Search for the cell housing the specified text and yield its [x, y] center coordinate. 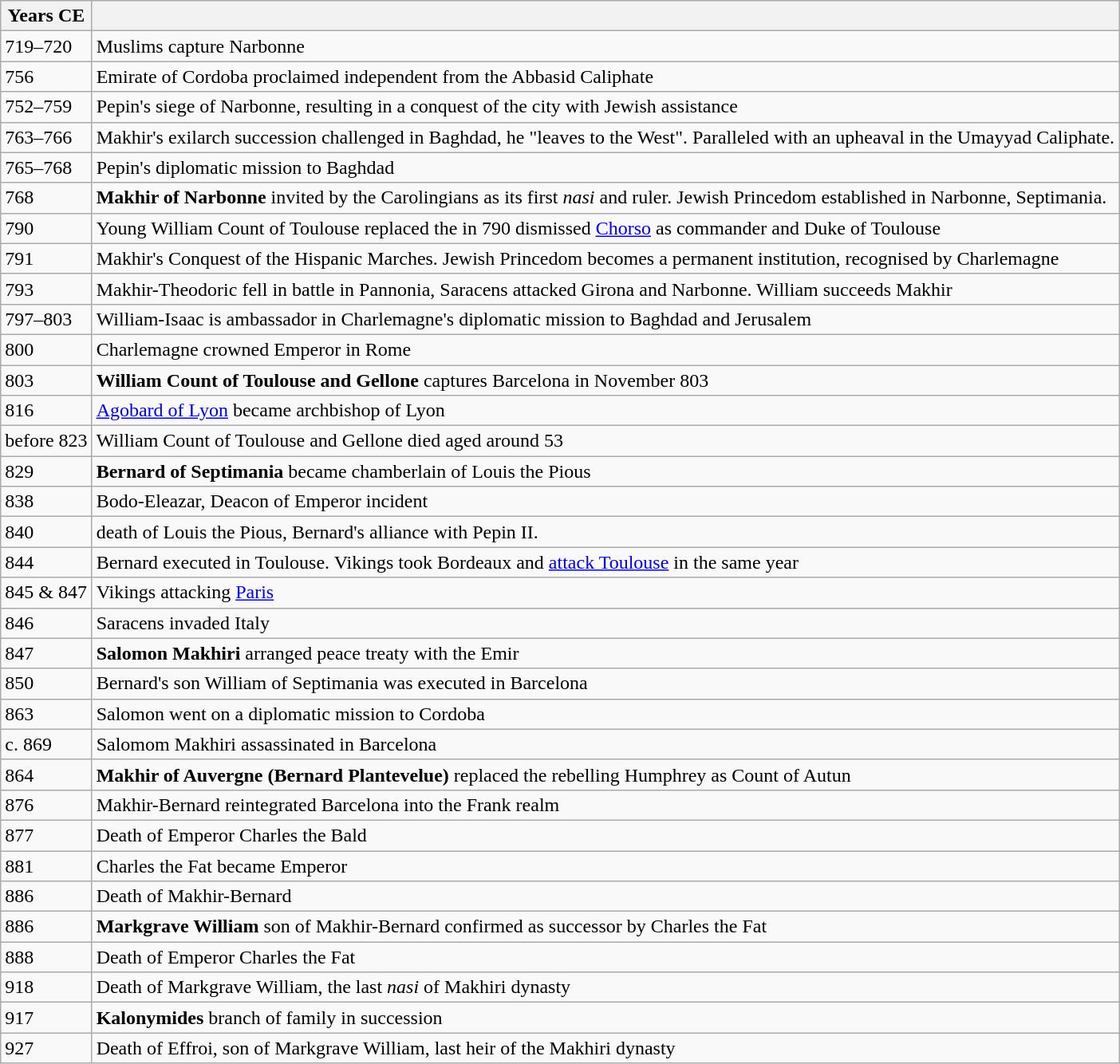
791 [46, 258]
763–766 [46, 137]
790 [46, 228]
876 [46, 805]
Muslims capture Narbonne [605, 46]
752–759 [46, 107]
840 [46, 532]
Pepin's siege of Narbonne, resulting in a conquest of the city with Jewish assistance [605, 107]
816 [46, 411]
768 [46, 198]
Death of Makhir-Bernard [605, 897]
Charlemagne crowned Emperor in Rome [605, 349]
765–768 [46, 167]
death of Louis the Pious, Bernard's alliance with Pepin II. [605, 532]
Bernard executed in Toulouse. Vikings took Bordeaux and attack Toulouse in the same year [605, 562]
Salomom Makhiri assassinated in Barcelona [605, 744]
Death of Emperor Charles the Bald [605, 835]
c. 869 [46, 744]
William Count of Toulouse and Gellone captures Barcelona in November 803 [605, 380]
Makhir-Bernard reintegrated Barcelona into the Frank realm [605, 805]
881 [46, 865]
877 [46, 835]
918 [46, 987]
756 [46, 77]
863 [46, 714]
William Count of Toulouse and Gellone died aged around 53 [605, 441]
Markgrave William son of Makhir-Bernard confirmed as successor by Charles the Fat [605, 927]
829 [46, 471]
Makhir's exilarch succession challenged in Baghdad, he "leaves to the West". Paralleled with an upheaval in the Umayyad Caliphate. [605, 137]
Kalonymides branch of family in succession [605, 1018]
Salomon Makhiri arranged peace treaty with the Emir [605, 653]
888 [46, 957]
846 [46, 623]
803 [46, 380]
917 [46, 1018]
793 [46, 289]
Saracens invaded Italy [605, 623]
William-Isaac is ambassador in Charlemagne's diplomatic mission to Baghdad and Jerusalem [605, 319]
864 [46, 774]
844 [46, 562]
Makhir of Narbonne invited by the Carolingians as its first nasi and ruler. Jewish Princedom established in Narbonne, Septimania. [605, 198]
845 & 847 [46, 593]
797–803 [46, 319]
Vikings attacking Paris [605, 593]
Makhir-Theodoric fell in battle in Pannonia, Saracens attacked Girona and Narbonne. William succeeds Makhir [605, 289]
800 [46, 349]
Charles the Fat became Emperor [605, 865]
before 823 [46, 441]
Bodo-Eleazar, Deacon of Emperor incident [605, 502]
847 [46, 653]
719–720 [46, 46]
Young William Count of Toulouse replaced the in 790 dismissed Chorso as commander and Duke of Toulouse [605, 228]
850 [46, 684]
Death of Markgrave William, the last nasi of Makhiri dynasty [605, 987]
Pepin's diplomatic mission to Baghdad [605, 167]
Death of Emperor Charles the Fat [605, 957]
Salomon went on a diplomatic mission to Cordoba [605, 714]
Years CE [46, 16]
Makhir's Conquest of the Hispanic Marches. Jewish Princedom becomes a permanent institution, recognised by Charlemagne [605, 258]
Bernard of Septimania became chamberlain of Louis the Pious [605, 471]
Makhir of Auvergne (Bernard Plantevelue) replaced the rebelling Humphrey as Count of Autun [605, 774]
927 [46, 1048]
Bernard's son William of Septimania was executed in Barcelona [605, 684]
Death of Effroi, son of Markgrave William, last heir of the Makhiri dynasty [605, 1048]
Emirate of Cordoba proclaimed independent from the Abbasid Caliphate [605, 77]
Agobard of Lyon became archbishop of Lyon [605, 411]
838 [46, 502]
